Determine the (X, Y) coordinate at the center of the cell enclosing the given text.  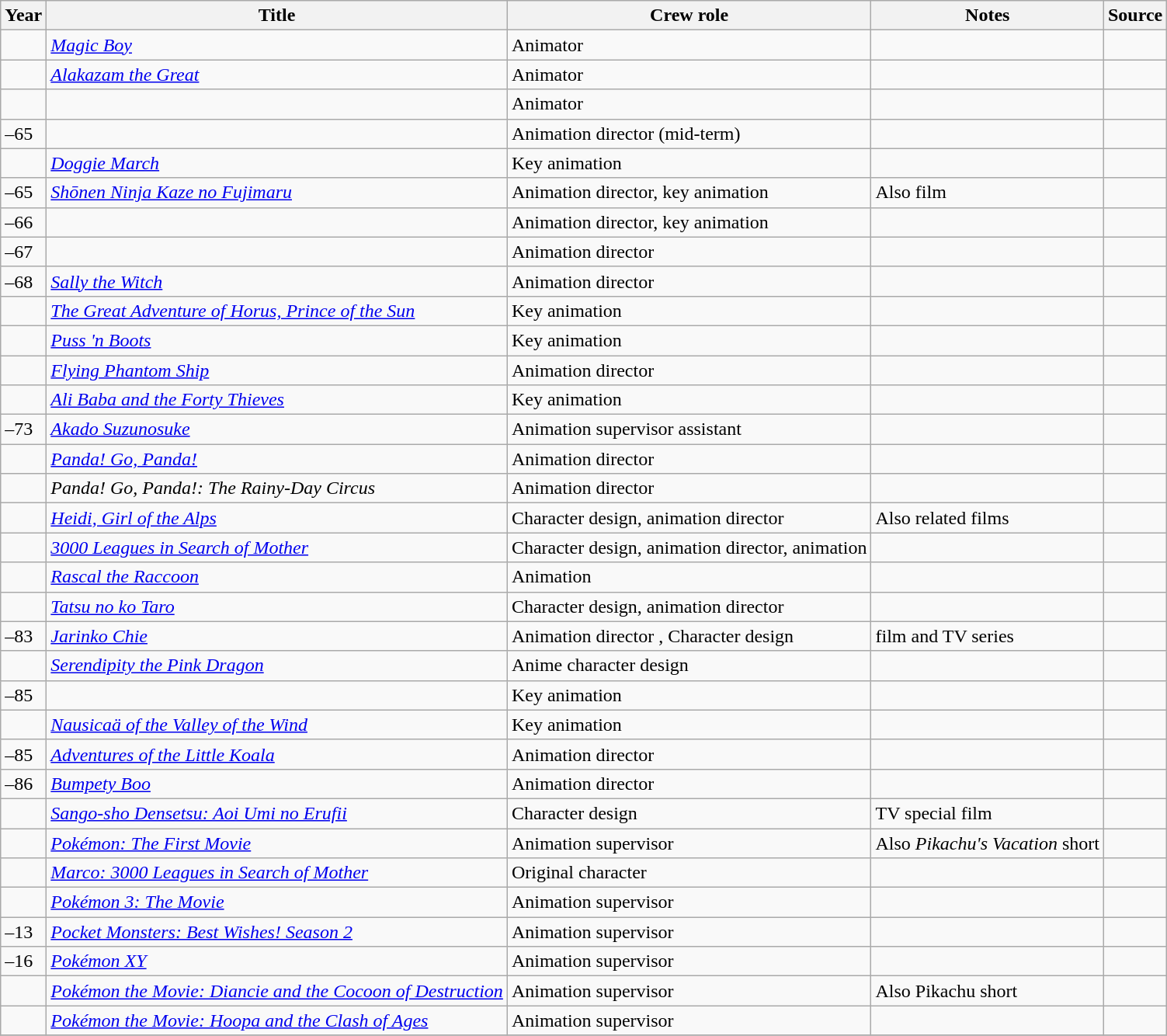
Alakazam the Great (277, 75)
–83 (23, 636)
–67 (23, 252)
Crew role (689, 16)
Pokémon: The First Movie (277, 843)
–73 (23, 429)
Nausicaä of the Valley of the Wind (277, 725)
Also Pikachu short (988, 991)
Also film (988, 193)
Serendipity the Pink Dragon (277, 666)
Doggie March (277, 163)
–13 (23, 932)
Animation director (mid-term) (689, 134)
Pokémon the Movie: Hoopa and the Clash of Ages (277, 1020)
Shōnen Ninja Kaze no Fujimaru (277, 193)
film and TV series (988, 636)
Panda! Go, Panda!: The Rainy-Day Circus (277, 488)
Pocket Monsters: Best Wishes! Season 2 (277, 932)
Animation director , Character design (689, 636)
The Great Adventure of Horus, Prince of the Sun (277, 311)
Tatsu no ko Taro (277, 607)
–68 (23, 281)
Year (23, 16)
Also Pikachu's Vacation short (988, 843)
Adventures of the Little Koala (277, 754)
Jarinko Chie (277, 636)
Bumpety Boo (277, 784)
Animation (689, 577)
Character design, animation director, animation (689, 548)
Character design (689, 813)
Notes (988, 16)
Flying Phantom Ship (277, 370)
Marco: 3000 Leagues in Search of Mother (277, 873)
Animation supervisor assistant (689, 429)
Pokémon 3: The Movie (277, 902)
Also related films (988, 518)
Heidi, Girl of the Alps (277, 518)
Original character (689, 873)
–16 (23, 961)
–66 (23, 222)
Sally the Witch (277, 281)
Akado Suzunosuke (277, 429)
Source (1135, 16)
Anime character design (689, 666)
Ali Baba and the Forty Thieves (277, 400)
Title (277, 16)
–86 (23, 784)
3000 Leagues in Search of Mother (277, 548)
Panda! Go, Panda! (277, 459)
Pokémon XY (277, 961)
TV special film (988, 813)
Puss 'n Boots (277, 340)
Rascal the Raccoon (277, 577)
Sango-sho Densetsu: Aoi Umi no Erufii (277, 813)
Pokémon the Movie: Diancie and the Cocoon of Destruction (277, 991)
Magic Boy (277, 45)
